For the text-containing cell, return its midpoint in (x, y) coordinate format. 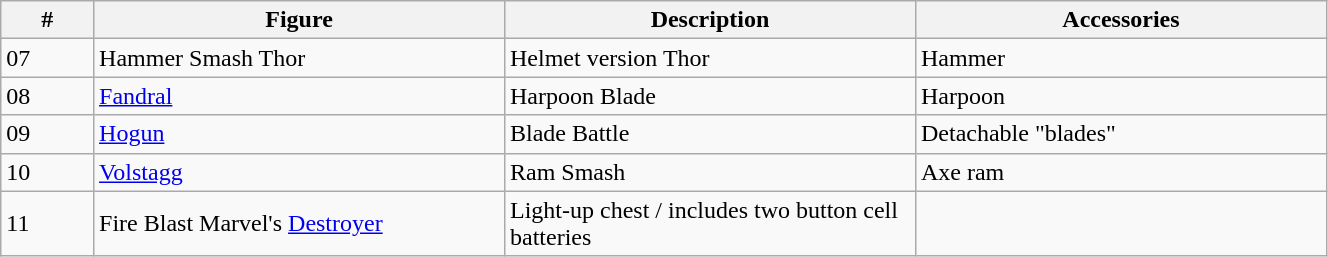
Hammer Smash Thor (300, 58)
Figure (300, 20)
Light-up chest / includes two button cell batteries (710, 224)
Ram Smash (710, 172)
11 (48, 224)
Volstagg (300, 172)
Fandral (300, 96)
Detachable "blades" (1120, 134)
Harpoon (1120, 96)
Harpoon Blade (710, 96)
09 (48, 134)
08 (48, 96)
Description (710, 20)
Hammer (1120, 58)
Axe ram (1120, 172)
10 (48, 172)
Fire Blast Marvel's Destroyer (300, 224)
Helmet version Thor (710, 58)
07 (48, 58)
# (48, 20)
Accessories (1120, 20)
Blade Battle (710, 134)
Hogun (300, 134)
